Return the [x, y] coordinate for the center point of the cell that contains the specified text.  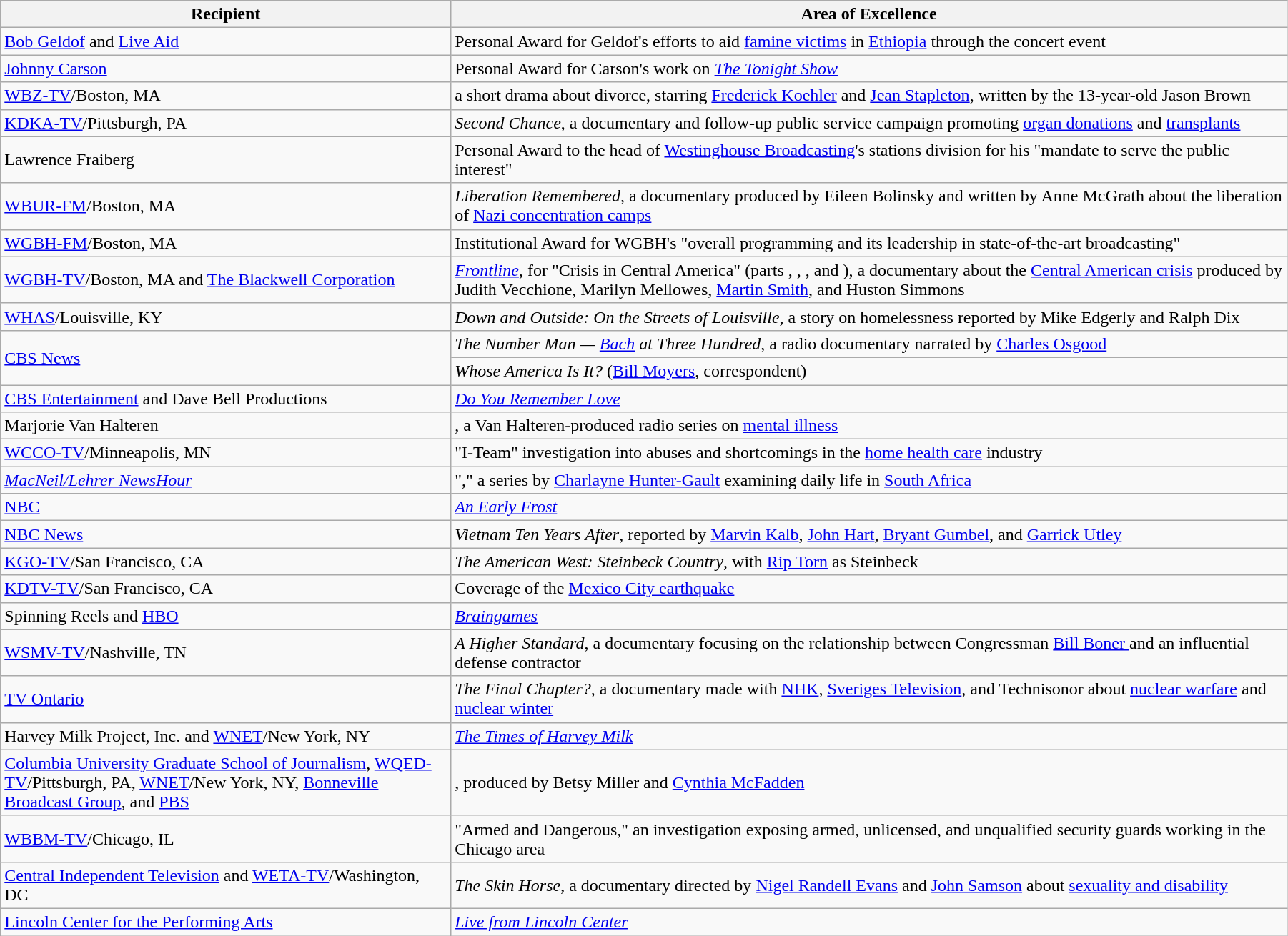
KGO-TV/San Francisco, CA [226, 562]
The American West: Steinbeck Country, with Rip Torn as Steinbeck [869, 562]
Whose America Is It? (Bill Moyers, correspondent) [869, 371]
Institutional Award for WGBH's "overall programming and its leadership in state-of-the-art broadcasting" [869, 243]
WBBM-TV/Chicago, IL [226, 839]
The Times of Harvey Milk [869, 736]
Do You Remember Love [869, 398]
Lawrence Fraiberg [226, 160]
Lincoln Center for the Performing Arts [226, 922]
The Skin Horse, a documentary directed by Nigel Randell Evans and John Samson about sexuality and disability [869, 885]
WBZ-TV/Boston, MA [226, 96]
Personal Award for Geldof's efforts to aid famine victims in Ethiopia through the concert event [869, 41]
CBS Entertainment and Dave Bell Productions [226, 398]
Bob Geldof and Live Aid [226, 41]
, a Van Halteren-produced radio series on mental illness [869, 426]
Personal Award for Carson's work on The Tonight Show [869, 69]
Harvey Milk Project, Inc. and WNET/New York, NY [226, 736]
TV Ontario [226, 699]
"," a series by Charlayne Hunter-Gault examining daily life in South Africa [869, 480]
WGBH-FM/Boston, MA [226, 243]
WSMV-TV/Nashville, TN [226, 653]
Johnny Carson [226, 69]
Central Independent Television and WETA-TV/Washington, DC [226, 885]
An Early Frost [869, 507]
Coverage of the Mexico City earthquake [869, 589]
Second Chance, a documentary and follow-up public service campaign promoting organ donations and transplants [869, 123]
Area of Excellence [869, 14]
Braingames [869, 616]
WBUR-FM/Boston, MA [226, 206]
"Armed and Dangerous," an investigation exposing armed, unlicensed, and unqualified security guards working in the Chicago area [869, 839]
Spinning Reels and HBO [226, 616]
Personal Award to the head of Westinghouse Broadcasting's stations division for his "mandate to serve the public interest" [869, 160]
Live from Lincoln Center [869, 922]
, produced by Betsy Miller and Cynthia McFadden [869, 782]
Down and Outside: On the Streets of Louisville, a story on homelessness reported by Mike Edgerly and Ralph Dix [869, 317]
Vietnam Ten Years After, reported by Marvin Kalb, John Hart, Bryant Gumbel, and Garrick Utley [869, 534]
The Final Chapter?, a documentary made with NHK, Sveriges Television, and Technisonor about nuclear warfare and nuclear winter [869, 699]
MacNeil/Lehrer NewsHour [226, 480]
Liberation Remembered, a documentary produced by Eileen Bolinsky and written by Anne McGrath about the liberation of Nazi concentration camps [869, 206]
The Number Man — Bach at Three Hundred, a radio documentary narrated by Charles Osgood [869, 344]
Columbia University Graduate School of Journalism, WQED-TV/Pittsburgh, PA, WNET/New York, NY, Bonneville Broadcast Group, and PBS [226, 782]
NBC News [226, 534]
KDTV-TV/San Francisco, CA [226, 589]
WHAS/Louisville, KY [226, 317]
Recipient [226, 14]
NBC [226, 507]
CBS News [226, 357]
KDKA-TV/Pittsburgh, PA [226, 123]
a short drama about divorce, starring Frederick Koehler and Jean Stapleton, written by the 13-year-old Jason Brown [869, 96]
WGBH-TV/Boston, MA and The Blackwell Corporation [226, 280]
"I-Team" investigation into abuses and shortcomings in the home health care industry [869, 453]
WCCO-TV/Minneapolis, MN [226, 453]
A Higher Standard, a documentary focusing on the relationship between Congressman Bill Boner and an influential defense contractor [869, 653]
Marjorie Van Halteren [226, 426]
